Identify which cell holds the provided text, then report its (X, Y) central coordinate. 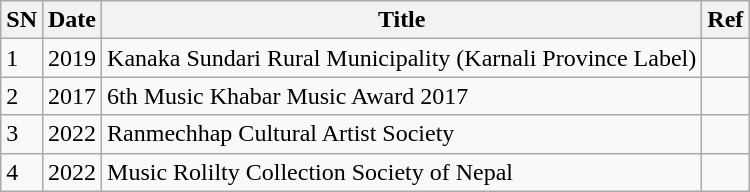
2019 (72, 58)
Ranmechhap Cultural Artist Society (402, 134)
Date (72, 20)
Kanaka Sundari Rural Municipality (Karnali Province Label) (402, 58)
Music Rolilty Collection Society of Nepal (402, 172)
Title (402, 20)
Ref (726, 20)
SN (22, 20)
2017 (72, 96)
3 (22, 134)
2 (22, 96)
6th Music Khabar Music Award 2017 (402, 96)
1 (22, 58)
4 (22, 172)
